From the cell containing the given text, extract its center point as [x, y] coordinate. 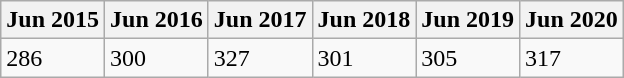
301 [364, 58]
305 [468, 58]
300 [157, 58]
Jun 2016 [157, 20]
Jun 2015 [53, 20]
286 [53, 58]
Jun 2018 [364, 20]
Jun 2020 [572, 20]
Jun 2019 [468, 20]
327 [260, 58]
317 [572, 58]
Jun 2017 [260, 20]
